Pinpoint the cell where the given text exists, returning its (X, Y) midpoint coordinate. 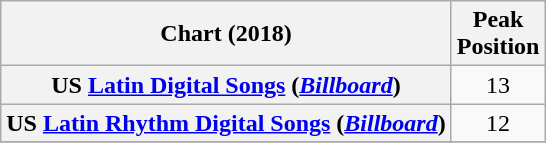
13 (498, 85)
US Latin Digital Songs (Billboard) (226, 85)
Chart (2018) (226, 34)
Peak Position (498, 34)
12 (498, 123)
US Latin Rhythm Digital Songs (Billboard) (226, 123)
